Find where the given text appears and provide that cell's center as [X, Y] coordinate. 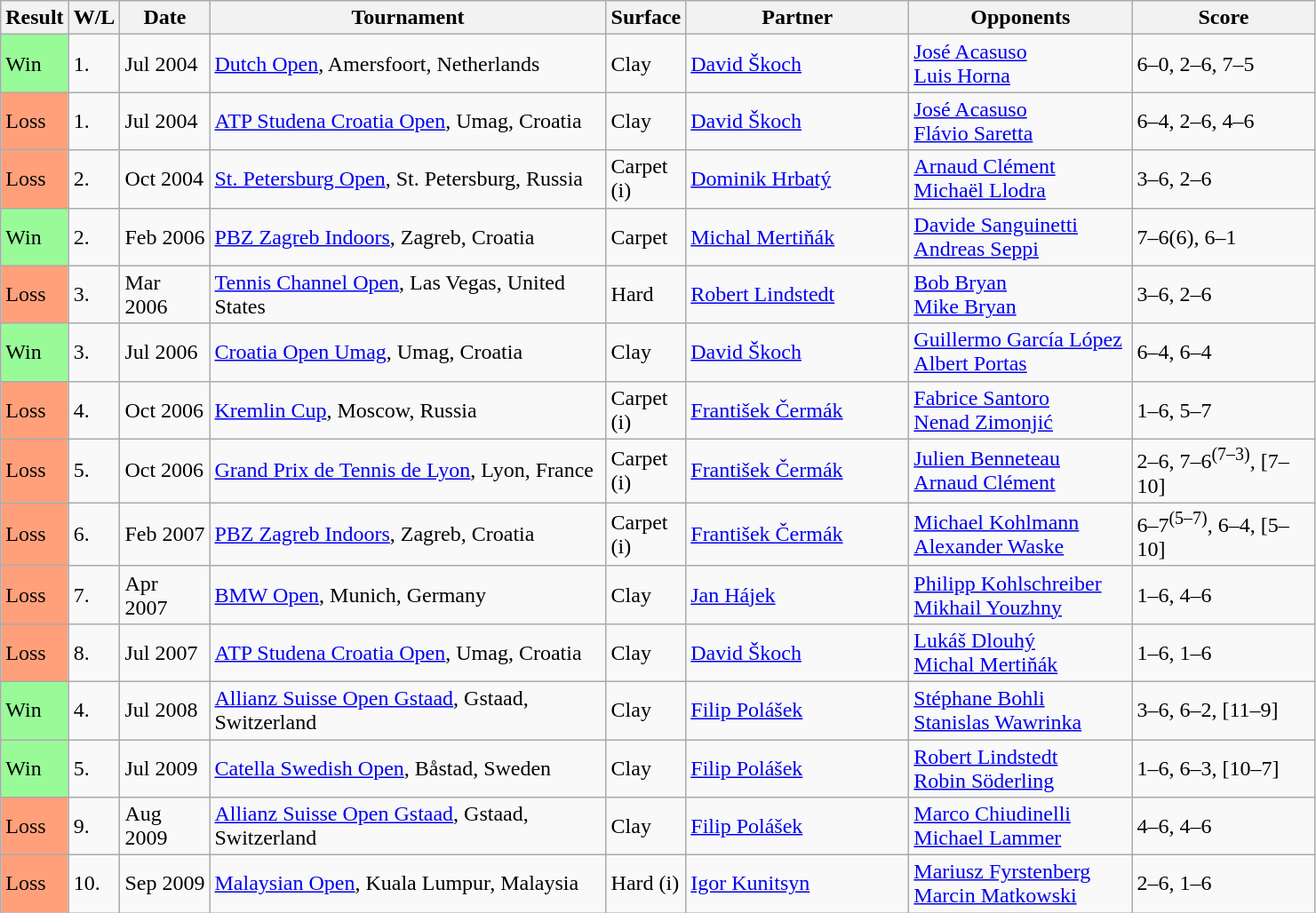
Score [1224, 18]
Apr 2007 [165, 595]
7. [94, 595]
Fabrice Santoro Nenad Zimonjić [1020, 410]
Mar 2006 [165, 295]
Grand Prix de Tennis de Lyon, Lyon, France [408, 471]
Jul 2009 [165, 769]
3–6, 6–2, [11–9] [1224, 711]
Guillermo García López Albert Portas [1020, 352]
Robert Lindstedt Robin Söderling [1020, 769]
BMW Open, Munich, Germany [408, 595]
Carpet [646, 236]
6–4, 6–4 [1224, 352]
1–6, 6–3, [10–7] [1224, 769]
Marco Chiudinelli Michael Lammer [1020, 826]
Result [35, 18]
Aug 2009 [165, 826]
6–0, 2–6, 7–5 [1224, 64]
1–6, 4–6 [1224, 595]
Julien Benneteau Arnaud Clément [1020, 471]
Jan Hájek [798, 595]
Jul 2006 [165, 352]
St. Petersburg Open, St. Petersburg, Russia [408, 179]
Michael Kohlmann Alexander Waske [1020, 535]
7–6(6), 6–1 [1224, 236]
Jul 2008 [165, 711]
Lukáš Dlouhý Michal Mertiňák [1020, 652]
Hard [646, 295]
Feb 2007 [165, 535]
Partner [798, 18]
W/L [94, 18]
Malaysian Open, Kuala Lumpur, Malaysia [408, 885]
Dominik Hrbatý [798, 179]
Philipp Kohlschreiber Mikhail Youzhny [1020, 595]
4–6, 4–6 [1224, 826]
6–4, 2–6, 4–6 [1224, 121]
Igor Kunitsyn [798, 885]
Mariusz Fyrstenberg Marcin Matkowski [1020, 885]
1–6, 5–7 [1224, 410]
Stéphane Bohli Stanislas Wawrinka [1020, 711]
6. [94, 535]
9. [94, 826]
2–6, 1–6 [1224, 885]
Tennis Channel Open, Las Vegas, United States [408, 295]
Bob Bryan Mike Bryan [1020, 295]
Arnaud Clément Michaël Llodra [1020, 179]
Tournament [408, 18]
Sep 2009 [165, 885]
6–7(5–7), 6–4, [5–10] [1224, 535]
Michal Mertiňák [798, 236]
1–6, 1–6 [1224, 652]
Oct 2004 [165, 179]
Jul 2007 [165, 652]
Opponents [1020, 18]
Date [165, 18]
Hard (i) [646, 885]
2–6, 7–6(7–3), [7–10] [1224, 471]
Feb 2006 [165, 236]
Kremlin Cup, Moscow, Russia [408, 410]
José Acasuso Luis Horna [1020, 64]
Davide Sanguinetti Andreas Seppi [1020, 236]
Catella Swedish Open, Båstad, Sweden [408, 769]
José Acasuso Flávio Saretta [1020, 121]
Dutch Open, Amersfoort, Netherlands [408, 64]
10. [94, 885]
8. [94, 652]
Surface [646, 18]
Croatia Open Umag, Umag, Croatia [408, 352]
Robert Lindstedt [798, 295]
